Output the [x, y] coordinate of the center of the cell containing the given text.  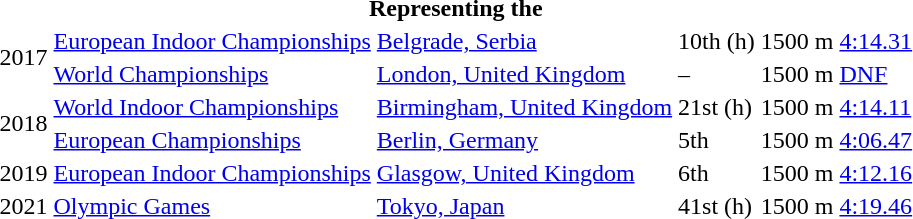
London, United Kingdom [524, 74]
World Championships [212, 74]
European Championships [212, 140]
5th [717, 140]
6th [717, 173]
Berlin, Germany [524, 140]
Glasgow, United Kingdom [524, 173]
21st (h) [717, 107]
– [717, 74]
10th (h) [717, 41]
World Indoor Championships [212, 107]
Belgrade, Serbia [524, 41]
Birmingham, United Kingdom [524, 107]
